Return the [x, y] coordinate for the center point of the cell that contains the specified text.  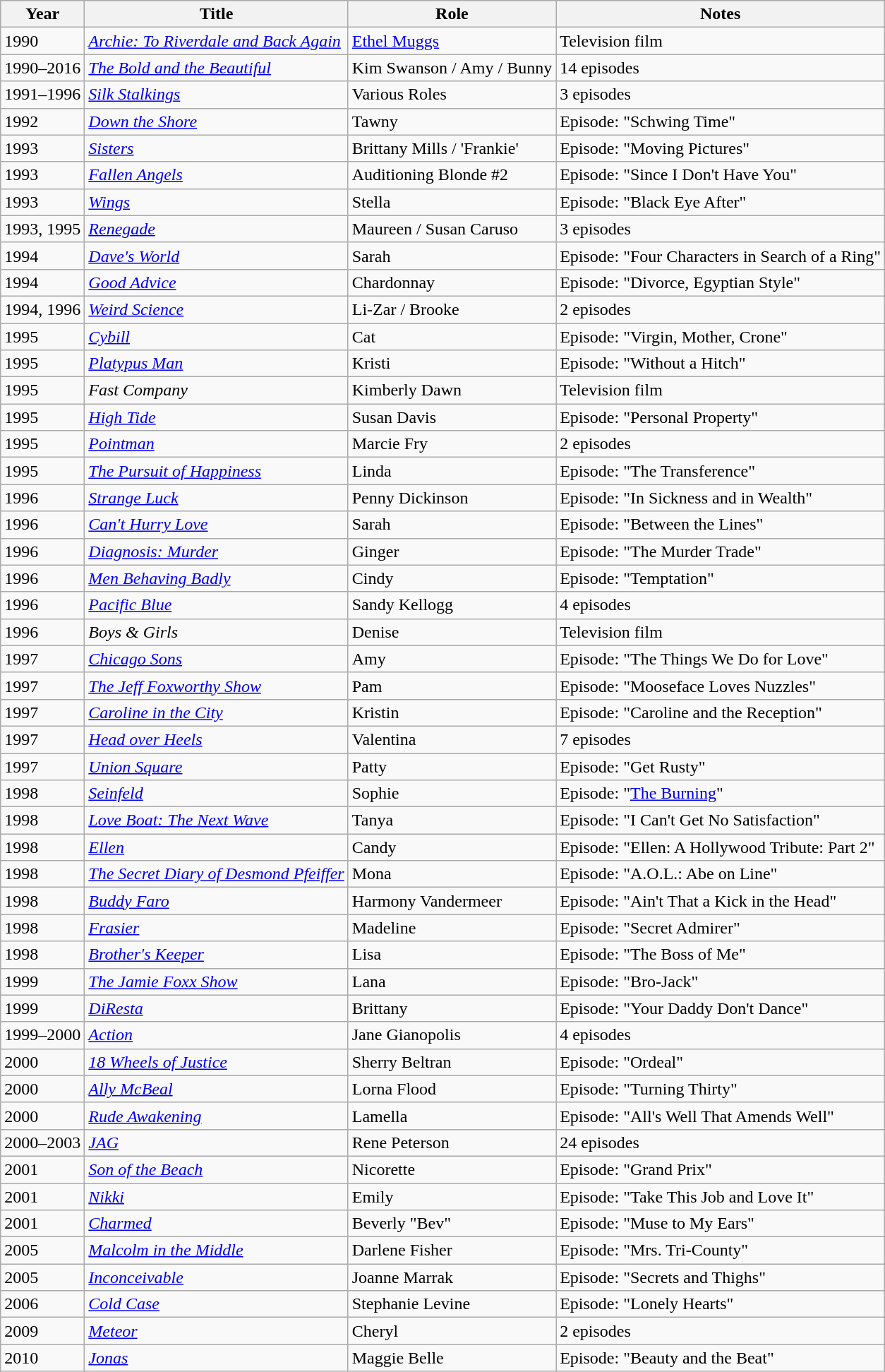
Lorna Flood [452, 1089]
Valentina [452, 739]
Linda [452, 471]
Tawny [452, 121]
Amy [452, 659]
Good Advice [216, 282]
Joanne Marrak [452, 1277]
Denise [452, 632]
JAG [216, 1143]
Auditioning Blonde #2 [452, 175]
1999–2000 [42, 1035]
Role [452, 14]
Caroline in the City [216, 712]
Year [42, 14]
Episode: "Black Eye After" [721, 202]
Boys & Girls [216, 632]
2006 [42, 1304]
Kim Swanson / Amy / Bunny [452, 68]
Susan Davis [452, 417]
Darlene Fisher [452, 1251]
Episode: "Get Rusty" [721, 766]
1990 [42, 41]
Frasier [216, 928]
Pam [452, 686]
Episode: "Muse to My Ears" [721, 1224]
Episode: "Temptation" [721, 578]
Stephanie Levine [452, 1304]
Episode: "Grand Prix" [721, 1169]
Down the Shore [216, 121]
Kimberly Dawn [452, 390]
Head over Heels [216, 739]
Episode: "Ellen: A Hollywood Tribute: Part 2" [721, 847]
Maureen / Susan Caruso [452, 229]
Meteor [216, 1331]
Pacific Blue [216, 605]
Episode: "The Burning" [721, 794]
Brother's Keeper [216, 955]
Tanya [452, 821]
Mona [452, 874]
Episode: "All's Well That Amends Well" [721, 1116]
1991–1996 [42, 95]
Pointman [216, 444]
Ethel Muggs [452, 41]
Fallen Angels [216, 175]
High Tide [216, 417]
Episode: "Divorce, Egyptian Style" [721, 282]
Episode: "In Sickness and in Wealth" [721, 498]
2000–2003 [42, 1143]
Li-Zar / Brooke [452, 309]
Jane Gianopolis [452, 1035]
Kristin [452, 712]
The Jeff Foxworthy Show [216, 686]
Can't Hurry Love [216, 525]
Silk Stalkings [216, 95]
DiResta [216, 1008]
Sandy Kellogg [452, 605]
14 episodes [721, 68]
Sisters [216, 148]
Episode: "Caroline and the Reception" [721, 712]
Notes [721, 14]
Brittany [452, 1008]
Emily [452, 1197]
Patty [452, 766]
Episode: "Beauty and the Beat" [721, 1358]
Cybill [216, 337]
Harmony Vandermeer [452, 901]
Jonas [216, 1358]
The Bold and the Beautiful [216, 68]
Ellen [216, 847]
1994, 1996 [42, 309]
Marcie Fry [452, 444]
Episode: "Turning Thirty" [721, 1089]
Love Boat: The Next Wave [216, 821]
Episode: "Virgin, Mother, Crone" [721, 337]
Cheryl [452, 1331]
Renegade [216, 229]
Episode: "Lonely Hearts" [721, 1304]
Platypus Man [216, 364]
Episode: "I Can't Get No Satisfaction" [721, 821]
Episode: "Mrs. Tri-County" [721, 1251]
Sherry Beltran [452, 1062]
Nikki [216, 1197]
1993, 1995 [42, 229]
Beverly "Bev" [452, 1224]
Candy [452, 847]
Episode: "Take This Job and Love It" [721, 1197]
Episode: "Between the Lines" [721, 525]
Lamella [452, 1116]
Diagnosis: Murder [216, 551]
Various Roles [452, 95]
Episode: "Mooseface Loves Nuzzles" [721, 686]
Kristi [452, 364]
Men Behaving Badly [216, 578]
Dave's World [216, 256]
Buddy Faro [216, 901]
Cold Case [216, 1304]
Episode: "The Transference" [721, 471]
Episode: "Your Daddy Don't Dance" [721, 1008]
Ginger [452, 551]
Seinfeld [216, 794]
Episode: "The Murder Trade" [721, 551]
Strange Luck [216, 498]
1990–2016 [42, 68]
Episode: "Secrets and Thighs" [721, 1277]
Episode: "Schwing Time" [721, 121]
Inconceivable [216, 1277]
Maggie Belle [452, 1358]
Brittany Mills / 'Frankie' [452, 148]
Cindy [452, 578]
Episode: "Since I Don't Have You" [721, 175]
Lisa [452, 955]
Chardonnay [452, 282]
Title [216, 14]
Episode: "Ain't That a Kick in the Head" [721, 901]
Nicorette [452, 1169]
2009 [42, 1331]
Episode: "Ordeal" [721, 1062]
Malcolm in the Middle [216, 1251]
Rene Peterson [452, 1143]
24 episodes [721, 1143]
Episode: "Secret Admirer" [721, 928]
18 Wheels of Justice [216, 1062]
Madeline [452, 928]
Lana [452, 982]
Episode: "A.O.L.: Abe on Line" [721, 874]
7 episodes [721, 739]
Action [216, 1035]
2010 [42, 1358]
1992 [42, 121]
Episode: "The Boss of Me" [721, 955]
Son of the Beach [216, 1169]
Cat [452, 337]
Episode: "Four Characters in Search of a Ring" [721, 256]
Fast Company [216, 390]
The Pursuit of Happiness [216, 471]
The Secret Diary of Desmond Pfeiffer [216, 874]
Sophie [452, 794]
Episode: "The Things We Do for Love" [721, 659]
Archie: To Riverdale and Back Again [216, 41]
Episode: "Moving Pictures" [721, 148]
Charmed [216, 1224]
Rude Awakening [216, 1116]
Ally McBeal [216, 1089]
Weird Science [216, 309]
Episode: "Without a Hitch" [721, 364]
The Jamie Foxx Show [216, 982]
Episode: "Personal Property" [721, 417]
Episode: "Bro-Jack" [721, 982]
Penny Dickinson [452, 498]
Stella [452, 202]
Union Square [216, 766]
Wings [216, 202]
Chicago Sons [216, 659]
